Return the [X, Y] coordinate for the center point of the cell that contains the specified text.  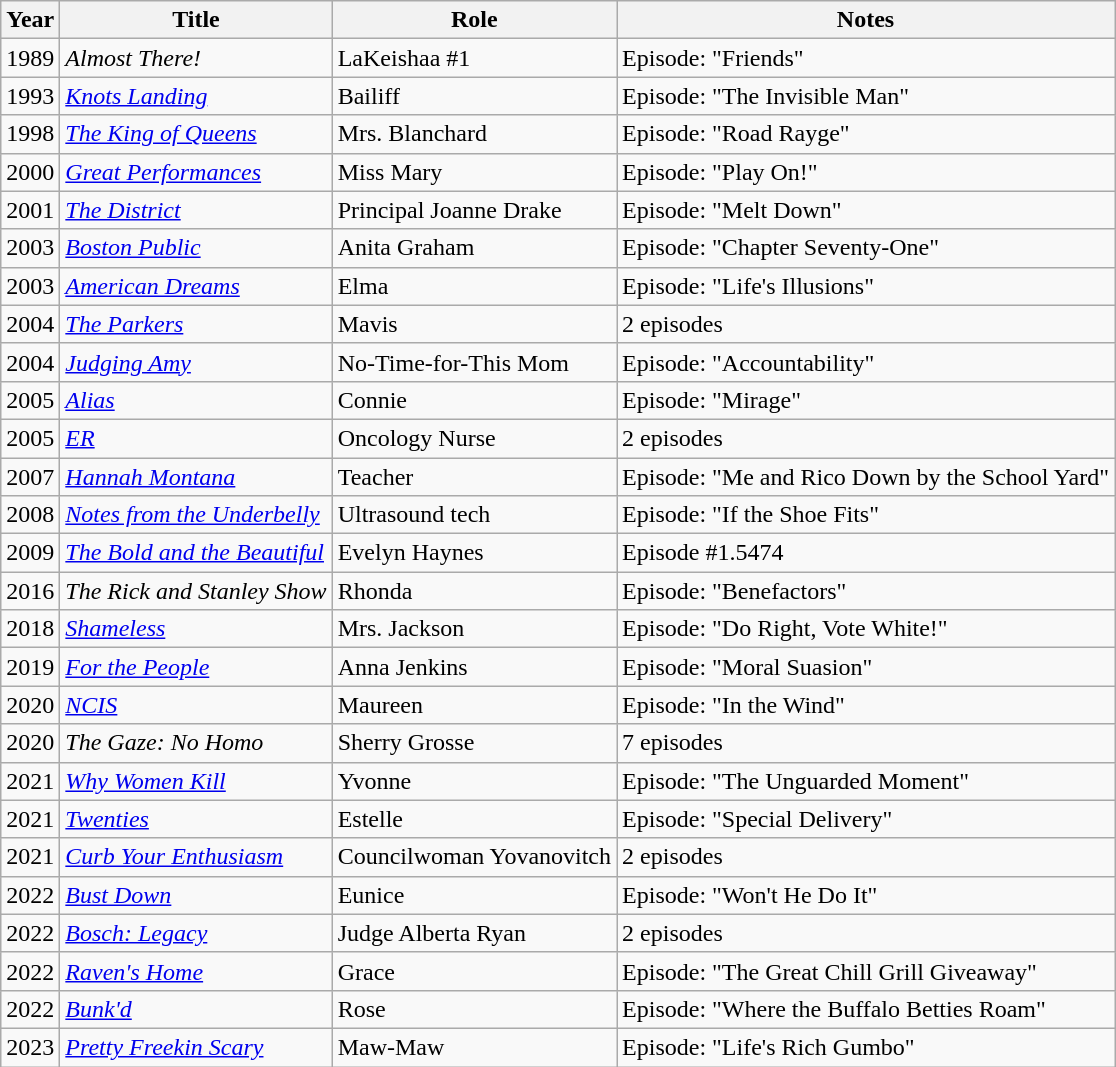
2016 [30, 591]
ER [196, 438]
Hannah Montana [196, 477]
Episode: "Friends" [866, 58]
Shameless [196, 629]
Pretty Freekin Scary [196, 1047]
Mrs. Jackson [474, 629]
Episode: "Melt Down" [866, 210]
Notes [866, 20]
Ultrasound tech [474, 515]
Knots Landing [196, 96]
For the People [196, 667]
Evelyn Haynes [474, 553]
Title [196, 20]
Oncology Nurse [474, 438]
1998 [30, 134]
Episode: "Where the Buffalo Betties Roam" [866, 1009]
Episode: "Mirage" [866, 400]
2001 [30, 210]
Bailiff [474, 96]
2008 [30, 515]
Sherry Grosse [474, 743]
1993 [30, 96]
Grace [474, 971]
Episode: "Accountability" [866, 362]
Councilwoman Yovanovitch [474, 857]
2009 [30, 553]
Episode: "If the Shoe Fits" [866, 515]
Notes from the Underbelly [196, 515]
Episode: "Do Right, Vote White!" [866, 629]
The Gaze: No Homo [196, 743]
Bust Down [196, 895]
2007 [30, 477]
American Dreams [196, 286]
2019 [30, 667]
Connie [474, 400]
No-Time-for-This Mom [474, 362]
Episode: "Life's Illusions" [866, 286]
Great Performances [196, 172]
Episode: "Special Delivery" [866, 819]
Maw-Maw [474, 1047]
Episode: "The Great Chill Grill Giveaway" [866, 971]
7 episodes [866, 743]
Bunk'd [196, 1009]
Anna Jenkins [474, 667]
The District [196, 210]
Episode: "In the Wind" [866, 705]
Episode: "Won't He Do It" [866, 895]
NCIS [196, 705]
Episode #1.5474 [866, 553]
Episode: "Play On!" [866, 172]
Episode: "Moral Suasion" [866, 667]
Anita Graham [474, 248]
Yvonne [474, 781]
Bosch: Legacy [196, 933]
The Rick and Stanley Show [196, 591]
Why Women Kill [196, 781]
The King of Queens [196, 134]
Estelle [474, 819]
Elma [474, 286]
Judge Alberta Ryan [474, 933]
Episode: "Chapter Seventy-One" [866, 248]
Raven's Home [196, 971]
Episode: "Benefactors" [866, 591]
1989 [30, 58]
The Parkers [196, 324]
Mavis [474, 324]
Almost There! [196, 58]
Episode: "Road Rayge" [866, 134]
Miss Mary [474, 172]
LaKeishaa #1 [474, 58]
2018 [30, 629]
Rose [474, 1009]
Maureen [474, 705]
Twenties [196, 819]
Episode: "The Invisible Man" [866, 96]
Mrs. Blanchard [474, 134]
Judging Amy [196, 362]
Year [30, 20]
Principal Joanne Drake [474, 210]
Eunice [474, 895]
Rhonda [474, 591]
Role [474, 20]
Curb Your Enthusiasm [196, 857]
Episode: "The Unguarded Moment" [866, 781]
Teacher [474, 477]
2023 [30, 1047]
The Bold and the Beautiful [196, 553]
Alias [196, 400]
Episode: "Life's Rich Gumbo" [866, 1047]
Episode: "Me and Rico Down by the School Yard" [866, 477]
Boston Public [196, 248]
2000 [30, 172]
